Detect which cell encompasses the target text, then output its [X, Y] center coordinate. 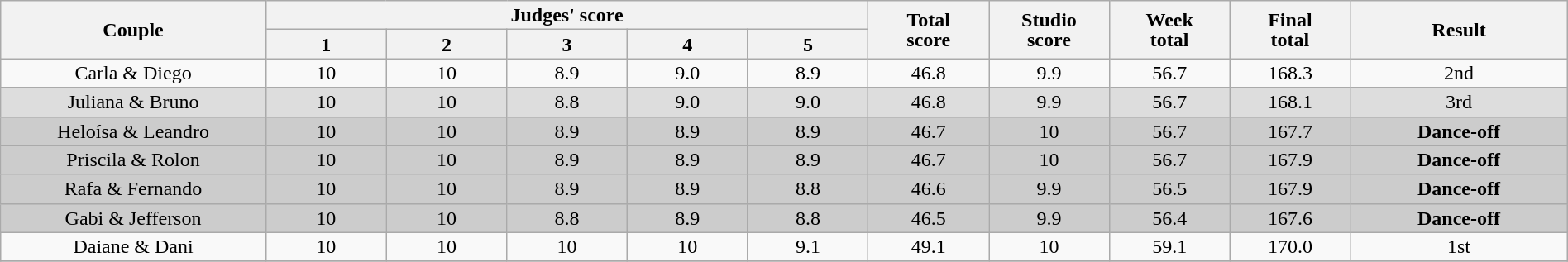
2nd [1459, 73]
3 [567, 45]
Carla & Diego [134, 73]
168.3 [1290, 73]
1 [326, 45]
Daiane & Dani [134, 246]
46.6 [929, 188]
Juliana & Bruno [134, 102]
49.1 [929, 246]
3rd [1459, 102]
Gabi & Jefferson [134, 218]
Weektotal [1169, 30]
Judges' score [567, 15]
59.1 [1169, 246]
9.1 [808, 246]
168.1 [1290, 102]
1st [1459, 246]
170.0 [1290, 246]
Finaltotal [1290, 30]
5 [808, 45]
2 [447, 45]
Rafa & Fernando [134, 188]
Studioscore [1049, 30]
Heloísa & Leandro [134, 131]
56.5 [1169, 188]
Couple [134, 30]
46.5 [929, 218]
4 [687, 45]
167.6 [1290, 218]
Priscila & Rolon [134, 160]
Totalscore [929, 30]
167.7 [1290, 131]
56.4 [1169, 218]
Result [1459, 30]
